Provide the [x, y] coordinate of the cell's center where the given text is located.  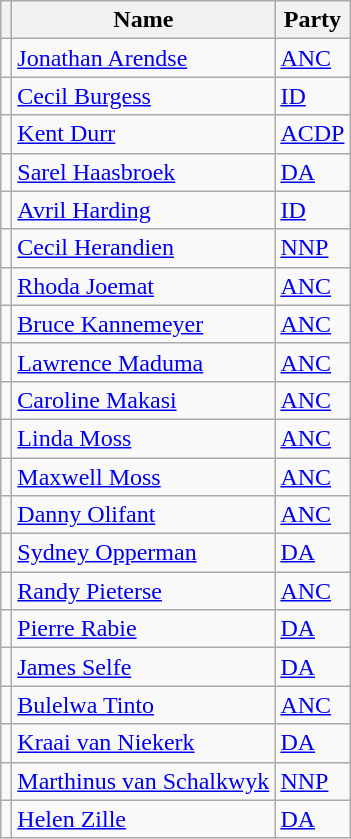
Lawrence Maduma [144, 362]
Rhoda Joemat [144, 286]
Helen Zille [144, 819]
Avril Harding [144, 210]
Pierre Rabie [144, 629]
Kent Durr [144, 134]
Sarel Haasbroek [144, 172]
Jonathan Arendse [144, 58]
Bulelwa Tinto [144, 705]
Cecil Burgess [144, 96]
Maxwell Moss [144, 477]
Randy Pieterse [144, 591]
Bruce Kannemeyer [144, 324]
Linda Moss [144, 438]
ACDP [312, 134]
James Selfe [144, 667]
Caroline Makasi [144, 400]
Name [144, 20]
Danny Olifant [144, 515]
Sydney Opperman [144, 553]
Marthinus van Schalkwyk [144, 781]
Kraai van Niekerk [144, 743]
Party [312, 20]
Cecil Herandien [144, 248]
